From the cell containing the given text, extract its center point as [X, Y] coordinate. 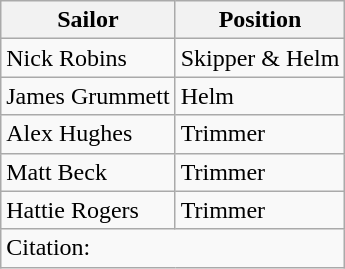
Hattie Rogers [88, 210]
Nick Robins [88, 58]
Alex Hughes [88, 134]
Skipper & Helm [260, 58]
Citation: [173, 248]
Matt Beck [88, 172]
Position [260, 20]
Helm [260, 96]
Sailor [88, 20]
James Grummett [88, 96]
